For the text-containing cell, return its midpoint in [X, Y] coordinate format. 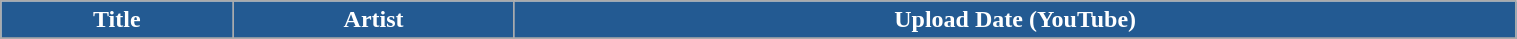
Upload Date (YouTube) [1015, 20]
Artist [374, 20]
Title [117, 20]
